Pinpoint the cell where the given text exists, returning its (X, Y) midpoint coordinate. 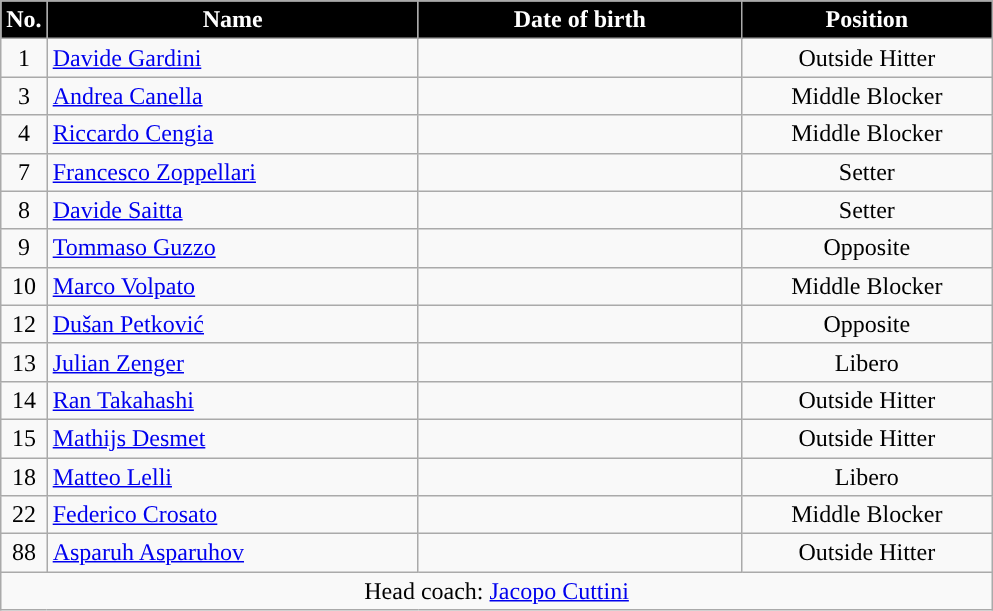
3 (24, 96)
Andrea Canella (232, 96)
4 (24, 134)
No. (24, 20)
Mathijs Desmet (232, 438)
Matteo Lelli (232, 477)
Riccardo Cengia (232, 134)
12 (24, 324)
15 (24, 438)
88 (24, 553)
Ran Takahashi (232, 400)
Dušan Petković (232, 324)
Head coach: Jacopo Cuttini (497, 591)
Asparuh Asparuhov (232, 553)
Davide Saitta (232, 210)
10 (24, 286)
Federico Crosato (232, 515)
Name (232, 20)
Francesco Zoppellari (232, 172)
Marco Volpato (232, 286)
22 (24, 515)
7 (24, 172)
9 (24, 248)
Position (866, 20)
1 (24, 58)
13 (24, 362)
Tommaso Guzzo (232, 248)
Davide Gardini (232, 58)
8 (24, 210)
14 (24, 400)
18 (24, 477)
Date of birth (580, 20)
Julian Zenger (232, 362)
